Locate the cell with the specified text and output its (x, y) center coordinate. 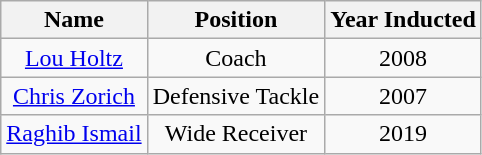
Position (236, 20)
Coach (236, 58)
Defensive Tackle (236, 96)
2008 (404, 58)
2007 (404, 96)
Name (74, 20)
Lou Holtz (74, 58)
Raghib Ismail (74, 134)
2019 (404, 134)
Chris Zorich (74, 96)
Year Inducted (404, 20)
Wide Receiver (236, 134)
